Identify which cell holds the provided text, then report its (x, y) central coordinate. 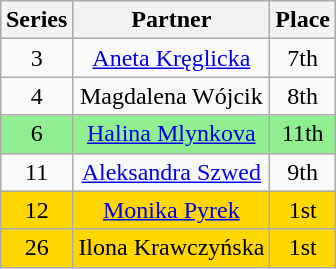
Place (303, 20)
7th (303, 58)
3 (36, 58)
26 (36, 248)
Halina Mlynkova (172, 134)
4 (36, 96)
8th (303, 96)
Monika Pyrek (172, 210)
9th (303, 172)
Ilona Krawczyńska (172, 248)
6 (36, 134)
Partner (172, 20)
11 (36, 172)
Magdalena Wójcik (172, 96)
Aleksandra Szwed (172, 172)
12 (36, 210)
11th (303, 134)
Series (36, 20)
Aneta Kręglicka (172, 58)
